Detect which cell encompasses the target text, then output its (X, Y) center coordinate. 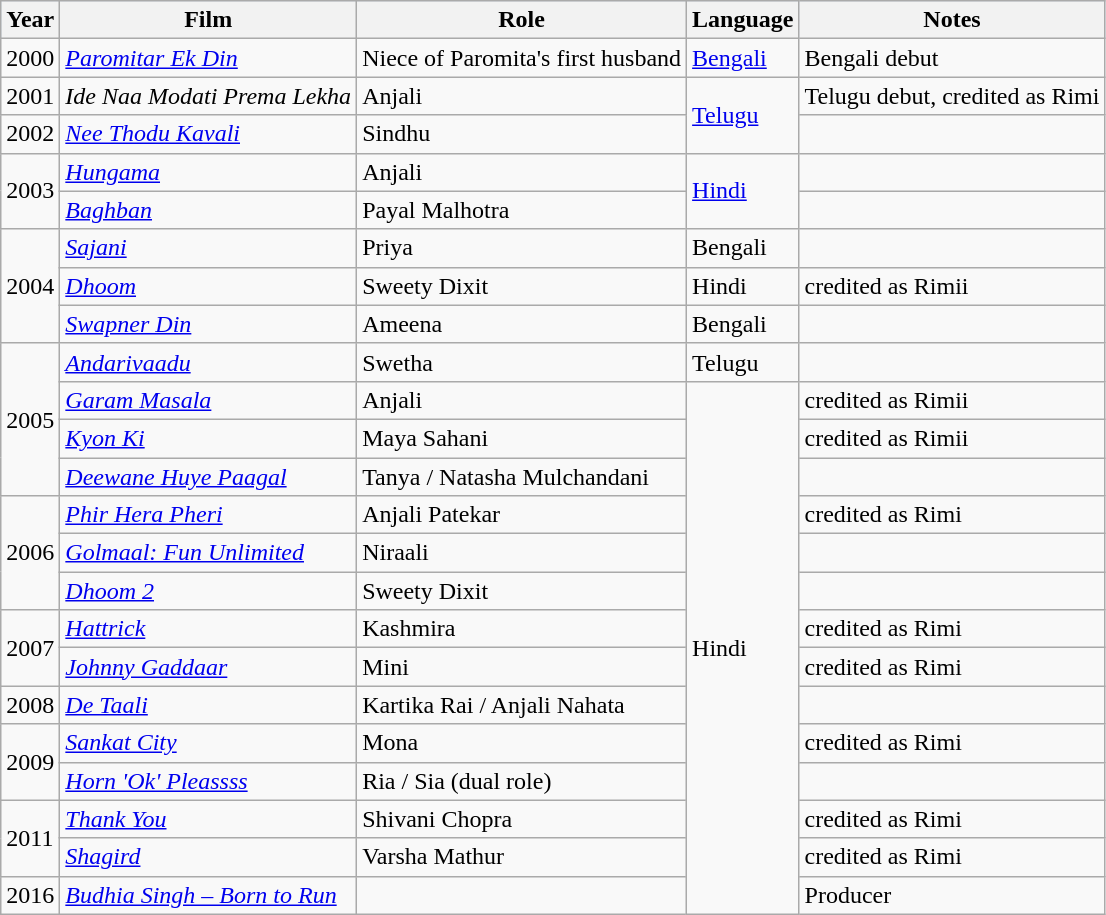
Tanya / Natasha Mulchandani (522, 477)
Swetha (522, 362)
Johnny Gaddaar (208, 667)
Ria / Sia (dual role) (522, 781)
Phir Hera Pheri (208, 515)
Mini (522, 667)
Payal Malhotra (522, 210)
2000 (30, 58)
Garam Masala (208, 400)
2001 (30, 96)
Paromitar Ek Din (208, 58)
Mona (522, 743)
Varsha Mathur (522, 857)
Year (30, 20)
Hungama (208, 172)
De Taali (208, 705)
Golmaal: Fun Unlimited (208, 553)
Bengali debut (952, 58)
Sindhu (522, 134)
2007 (30, 648)
2016 (30, 895)
2005 (30, 419)
Dhoom (208, 286)
Kartika Rai / Anjali Nahata (522, 705)
2006 (30, 553)
Role (522, 20)
Budhia Singh – Born to Run (208, 895)
Producer (952, 895)
2004 (30, 286)
Niraali (522, 553)
Dhoom 2 (208, 591)
2002 (30, 134)
Deewane Huye Paagal (208, 477)
Maya Sahani (522, 438)
2008 (30, 705)
Baghban (208, 210)
Kyon Ki (208, 438)
2009 (30, 762)
Notes (952, 20)
Andarivaadu (208, 362)
Ameena (522, 324)
Anjali Patekar (522, 515)
Sankat City (208, 743)
Shagird (208, 857)
Language (743, 20)
2003 (30, 191)
Kashmira (522, 629)
Niece of Paromita's first husband (522, 58)
Horn 'Ok' Pleassss (208, 781)
2011 (30, 838)
Nee Thodu Kavali (208, 134)
Shivani Chopra (522, 819)
Hattrick (208, 629)
Ide Naa Modati Prema Lekha (208, 96)
Sajani (208, 248)
Telugu debut, credited as Rimi (952, 96)
Swapner Din (208, 324)
Film (208, 20)
Priya (522, 248)
Thank You (208, 819)
